Find where the given text appears and provide that cell's center as (X, Y) coordinate. 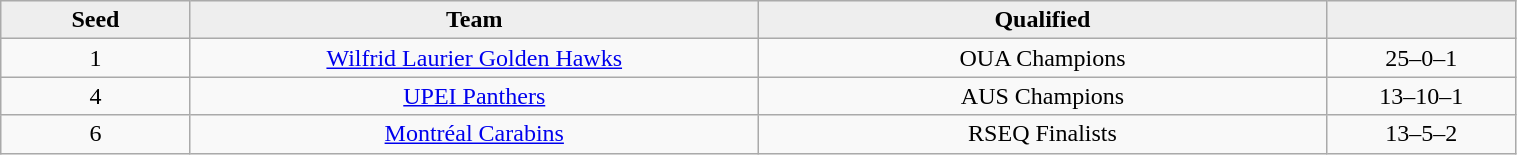
RSEQ Finalists (1042, 134)
Team (474, 20)
13–10–1 (1422, 96)
Wilfrid Laurier Golden Hawks (474, 58)
13–5–2 (1422, 134)
Qualified (1042, 20)
1 (96, 58)
4 (96, 96)
Seed (96, 20)
AUS Champions (1042, 96)
25–0–1 (1422, 58)
OUA Champions (1042, 58)
UPEI Panthers (474, 96)
6 (96, 134)
Montréal Carabins (474, 134)
